Return (X, Y) of the center of cell containing provided text 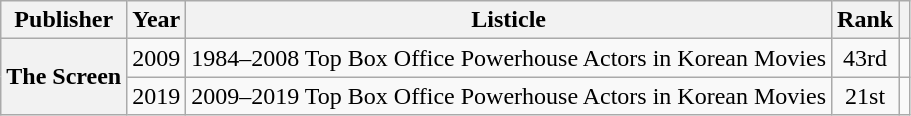
Publisher (64, 20)
1984–2008 Top Box Office Powerhouse Actors in Korean Movies (509, 58)
21st (866, 96)
2009–2019 Top Box Office Powerhouse Actors in Korean Movies (509, 96)
2019 (156, 96)
2009 (156, 58)
Listicle (509, 20)
Rank (866, 20)
The Screen (64, 77)
43rd (866, 58)
Year (156, 20)
